Locate the cell with the specified text and output its [x, y] center coordinate. 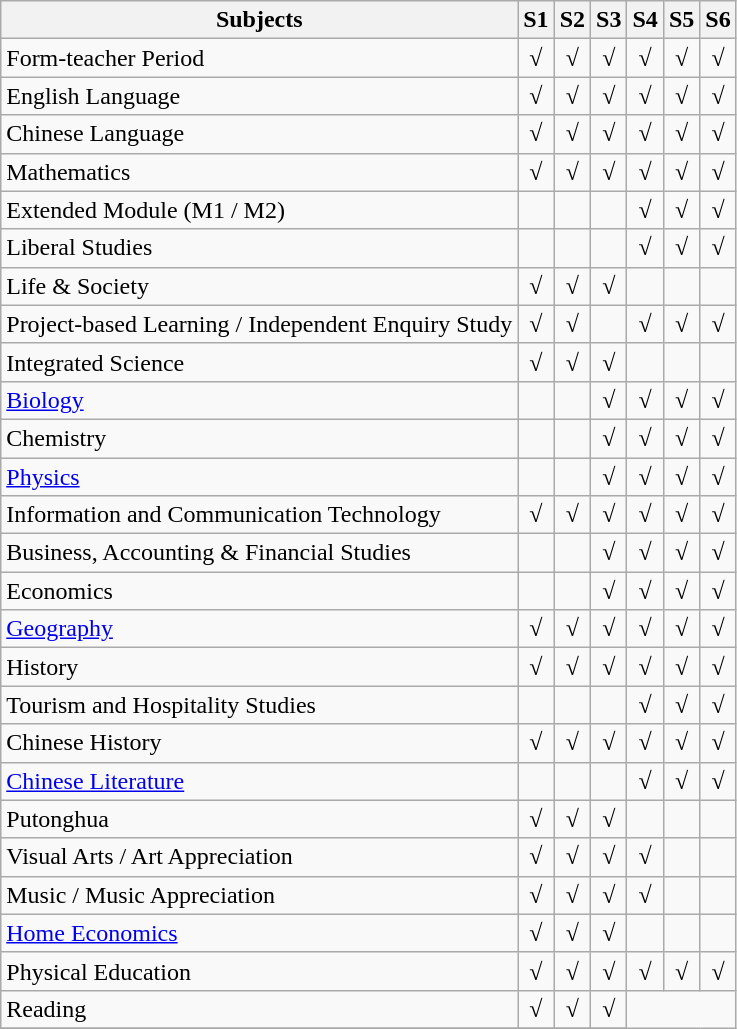
Integrated Science [260, 362]
Chinese Literature [260, 781]
Information and Communication Technology [260, 515]
English Language [260, 96]
Music / Music Appreciation [260, 895]
Putonghua [260, 819]
S4 [645, 20]
Reading [260, 1009]
Physical Education [260, 971]
History [260, 667]
S2 [572, 20]
S1 [536, 20]
Extended Module (M1 / M2) [260, 210]
S3 [609, 20]
Economics [260, 591]
S5 [681, 20]
Subjects [260, 20]
Biology [260, 400]
Home Economics [260, 933]
Mathematics [260, 172]
Form-teacher Period [260, 58]
Chinese History [260, 743]
Chemistry [260, 438]
Physics [260, 477]
Chinese Language [260, 134]
Business, Accounting & Financial Studies [260, 553]
Visual Arts / Art Appreciation [260, 857]
Tourism and Hospitality Studies [260, 705]
S6 [718, 20]
Liberal Studies [260, 248]
Geography [260, 629]
Project-based Learning / Independent Enquiry Study [260, 324]
Life & Society [260, 286]
